Pinpoint the cell where the given text exists, returning its [x, y] midpoint coordinate. 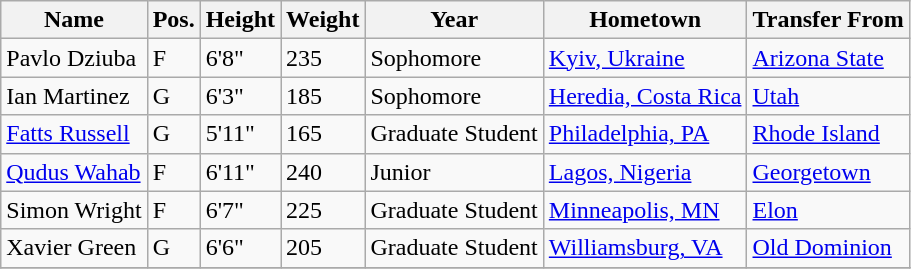
6'11" [240, 172]
Weight [323, 20]
Hometown [645, 20]
Old Dominion [828, 248]
Year [454, 20]
Minneapolis, MN [645, 210]
Pavlo Dziuba [74, 58]
Elon [828, 210]
6'3" [240, 96]
Ian Martinez [74, 96]
240 [323, 172]
6'7" [240, 210]
Utah [828, 96]
Name [74, 20]
Height [240, 20]
235 [323, 58]
Transfer From [828, 20]
6'8" [240, 58]
Arizona State [828, 58]
Xavier Green [74, 248]
6'6" [240, 248]
Rhode Island [828, 134]
5'11" [240, 134]
Williamsburg, VA [645, 248]
Philadelphia, PA [645, 134]
185 [323, 96]
Pos. [174, 20]
Kyiv, Ukraine [645, 58]
Simon Wright [74, 210]
Lagos, Nigeria [645, 172]
Junior [454, 172]
Georgetown [828, 172]
Fatts Russell [74, 134]
165 [323, 134]
225 [323, 210]
Heredia, Costa Rica [645, 96]
205 [323, 248]
Qudus Wahab [74, 172]
